Determine the [x, y] coordinate at the center of the cell enclosing the given text.  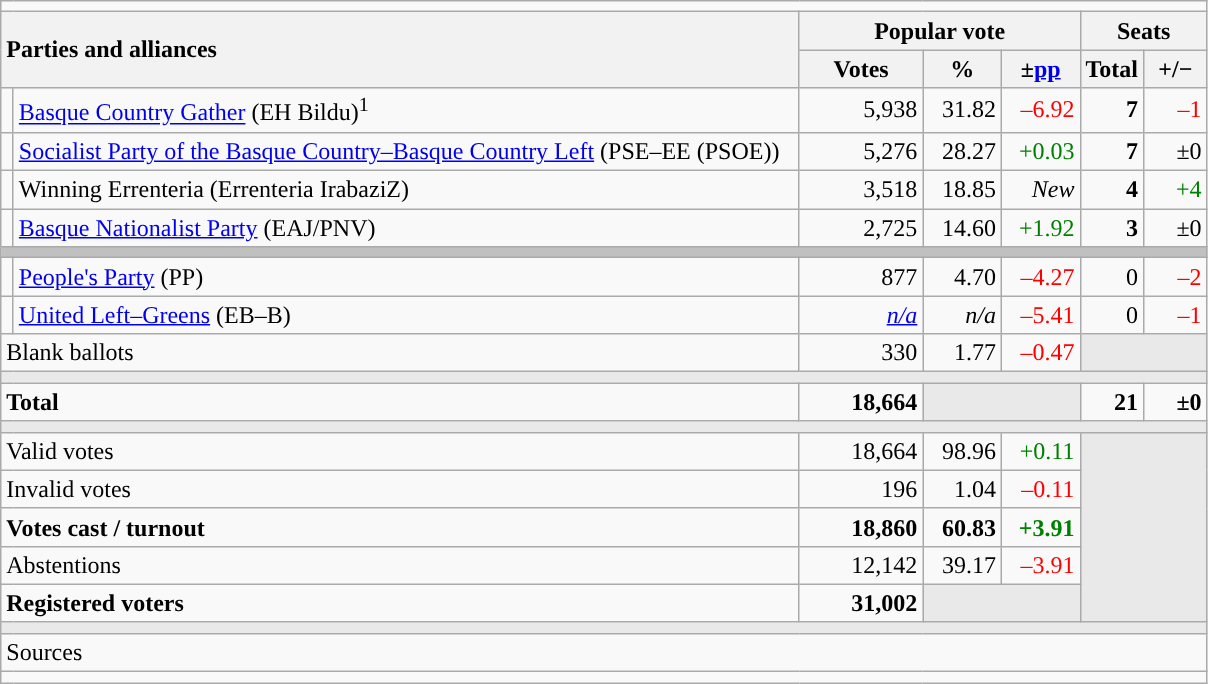
–0.47 [1040, 353]
18.85 [962, 190]
Abstentions [400, 565]
Invalid votes [400, 489]
Valid votes [400, 451]
12,142 [861, 565]
+/− [1176, 69]
1.77 [962, 353]
–6.92 [1040, 110]
39.17 [962, 565]
18,860 [861, 527]
–0.11 [1040, 489]
+0.11 [1040, 451]
4.70 [962, 277]
–5.41 [1040, 315]
31,002 [861, 603]
New [1040, 190]
28.27 [962, 151]
Seats [1144, 31]
3 [1112, 228]
Basque Nationalist Party (EAJ/PNV) [406, 228]
5,938 [861, 110]
+1.92 [1040, 228]
+0.03 [1040, 151]
60.83 [962, 527]
Blank ballots [400, 353]
+4 [1176, 190]
Winning Errenteria (Errenteria IrabaziZ) [406, 190]
–3.91 [1040, 565]
5,276 [861, 151]
877 [861, 277]
Parties and alliances [400, 50]
Sources [604, 652]
Registered voters [400, 603]
Socialist Party of the Basque Country–Basque Country Left (PSE–EE (PSOE)) [406, 151]
4 [1112, 190]
–2 [1176, 277]
Basque Country Gather (EH Bildu)1 [406, 110]
Popular vote [940, 31]
+3.91 [1040, 527]
2,725 [861, 228]
14.60 [962, 228]
3,518 [861, 190]
1.04 [962, 489]
330 [861, 353]
People's Party (PP) [406, 277]
31.82 [962, 110]
Votes cast / turnout [400, 527]
% [962, 69]
–4.27 [1040, 277]
21 [1112, 402]
±pp [1040, 69]
United Left–Greens (EB–B) [406, 315]
Votes [861, 69]
98.96 [962, 451]
196 [861, 489]
